Return [x, y] of the center of cell containing provided text 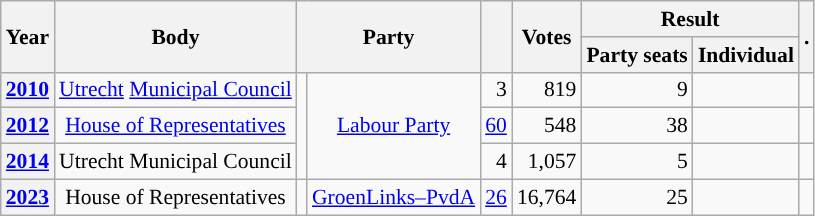
2014 [28, 162]
4 [496, 162]
3 [496, 90]
38 [636, 126]
5 [636, 162]
Individual [746, 55]
2010 [28, 90]
819 [546, 90]
Year [28, 36]
Result [690, 19]
Body [176, 36]
548 [546, 126]
9 [636, 90]
Party seats [636, 55]
16,764 [546, 197]
2012 [28, 126]
Labour Party [394, 126]
26 [496, 197]
2023 [28, 197]
60 [496, 126]
Party [388, 36]
. [807, 36]
25 [636, 197]
GroenLinks–PvdA [394, 197]
1,057 [546, 162]
Votes [546, 36]
